For the text-containing cell, return its midpoint in (x, y) coordinate format. 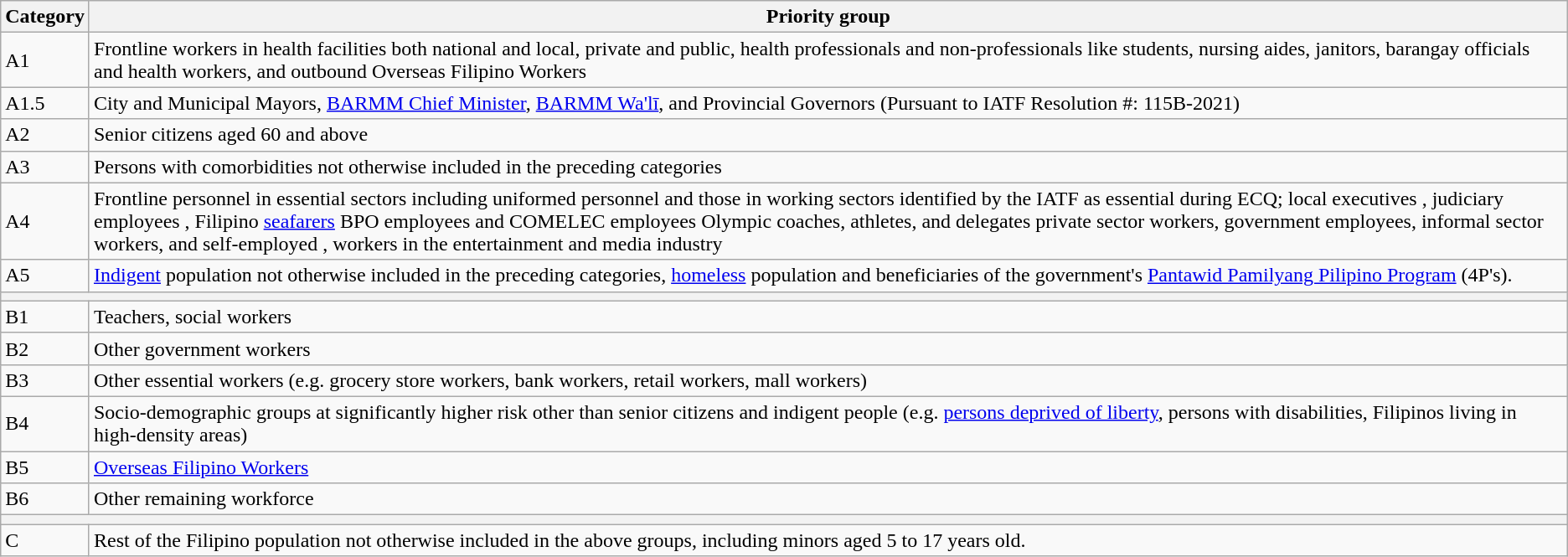
Overseas Filipino Workers (828, 467)
A3 (45, 167)
A1 (45, 60)
Priority group (828, 17)
A2 (45, 135)
B6 (45, 499)
City and Municipal Mayors, BARMM Chief Minister, BARMM Wa'lī, and Provincial Governors (Pursuant to IATF Resolution #: 115B-2021) (828, 103)
B5 (45, 467)
A4 (45, 221)
B3 (45, 380)
Persons with comorbidities not otherwise included in the preceding categories (828, 167)
Teachers, social workers (828, 317)
Senior citizens aged 60 and above (828, 135)
Rest of the Filipino population not otherwise included in the above groups, including minors aged 5 to 17 years old. (828, 540)
A5 (45, 276)
A1.5 (45, 103)
B4 (45, 424)
Category (45, 17)
B1 (45, 317)
Other remaining workforce (828, 499)
Other essential workers (e.g. grocery store workers, bank workers, retail workers, mall workers) (828, 380)
B2 (45, 348)
C (45, 540)
Other government workers (828, 348)
